Pinpoint the cell where the given text exists, returning its [X, Y] midpoint coordinate. 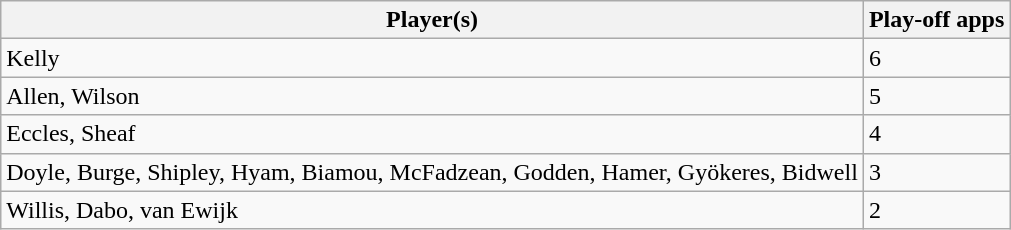
Doyle, Burge, Shipley, Hyam, Biamou, McFadzean, Godden, Hamer, Gyökeres, Bidwell [432, 172]
4 [936, 134]
Allen, Wilson [432, 96]
Player(s) [432, 20]
5 [936, 96]
2 [936, 210]
Kelly [432, 58]
6 [936, 58]
3 [936, 172]
Willis, Dabo, van Ewijk [432, 210]
Eccles, Sheaf [432, 134]
Play-off apps [936, 20]
